Return the [X, Y] coordinate for the center point of the cell that contains the specified text.  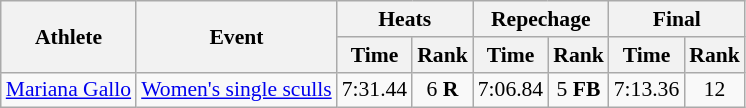
5 FB [578, 90]
Women's single sculls [236, 90]
Athlete [68, 36]
Final [677, 19]
7:06.84 [510, 90]
12 [714, 90]
Heats [405, 19]
7:13.36 [646, 90]
Event [236, 36]
Mariana Gallo [68, 90]
7:31.44 [374, 90]
6 R [442, 90]
Repechage [541, 19]
